Return [X, Y] of the center of cell containing provided text 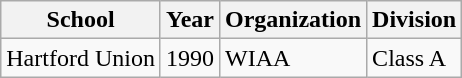
Division [414, 20]
Year [190, 20]
Hartford Union [81, 58]
Class A [414, 58]
Organization [294, 20]
1990 [190, 58]
WIAA [294, 58]
School [81, 20]
